Return the [X, Y] coordinate for the center point of the cell that contains the specified text.  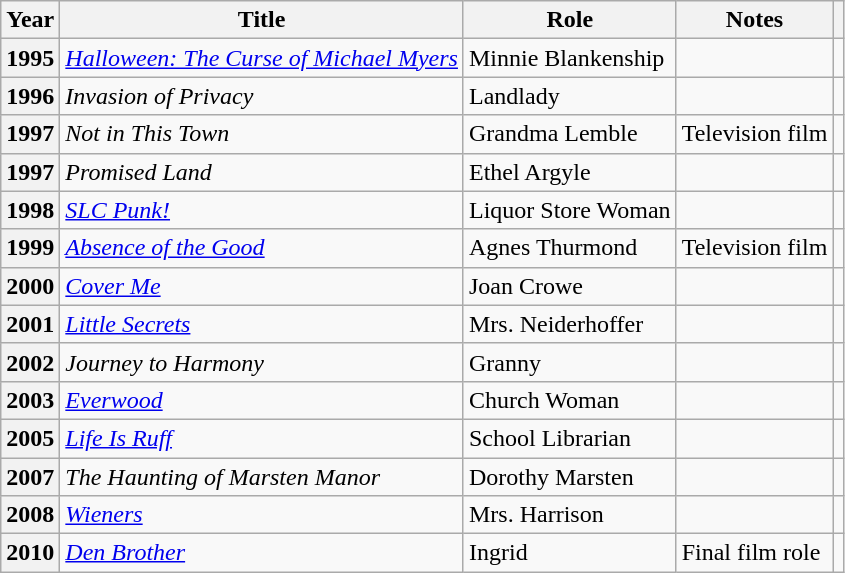
Minnie Blankenship [570, 58]
Joan Crowe [570, 286]
Dorothy Marsten [570, 477]
SLC Punk! [262, 210]
Church Woman [570, 400]
1995 [30, 58]
2001 [30, 324]
1996 [30, 96]
Ingrid [570, 553]
Promised Land [262, 172]
Granny [570, 362]
2000 [30, 286]
Title [262, 20]
Cover Me [262, 286]
2007 [30, 477]
2003 [30, 400]
Wieners [262, 515]
Notes [754, 20]
Mrs. Neiderhoffer [570, 324]
Grandma Lemble [570, 134]
2002 [30, 362]
Invasion of Privacy [262, 96]
Mrs. Harrison [570, 515]
Journey to Harmony [262, 362]
Landlady [570, 96]
Halloween: The Curse of Michael Myers [262, 58]
Agnes Thurmond [570, 248]
Life Is Ruff [262, 438]
Ethel Argyle [570, 172]
2010 [30, 553]
Everwood [262, 400]
Liquor Store Woman [570, 210]
Absence of the Good [262, 248]
1998 [30, 210]
Role [570, 20]
Not in This Town [262, 134]
Den Brother [262, 553]
Little Secrets [262, 324]
Final film role [754, 553]
The Haunting of Marsten Manor [262, 477]
Year [30, 20]
1999 [30, 248]
2005 [30, 438]
School Librarian [570, 438]
2008 [30, 515]
